Identify which cell holds the provided text, then report its [x, y] central coordinate. 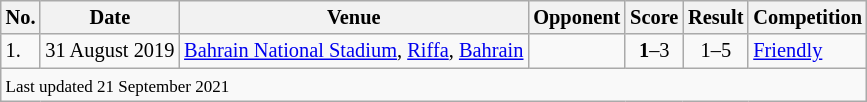
Competition [807, 17]
Bahrain National Stadium, Riffa, Bahrain [354, 51]
Friendly [807, 51]
1–3 [654, 51]
Venue [354, 17]
Result [716, 17]
Score [654, 17]
1–5 [716, 51]
1. [21, 51]
31 August 2019 [110, 51]
Last updated 21 September 2021 [434, 85]
Opponent [576, 17]
No. [21, 17]
Date [110, 17]
